For the text-containing cell, return its midpoint in [x, y] coordinate format. 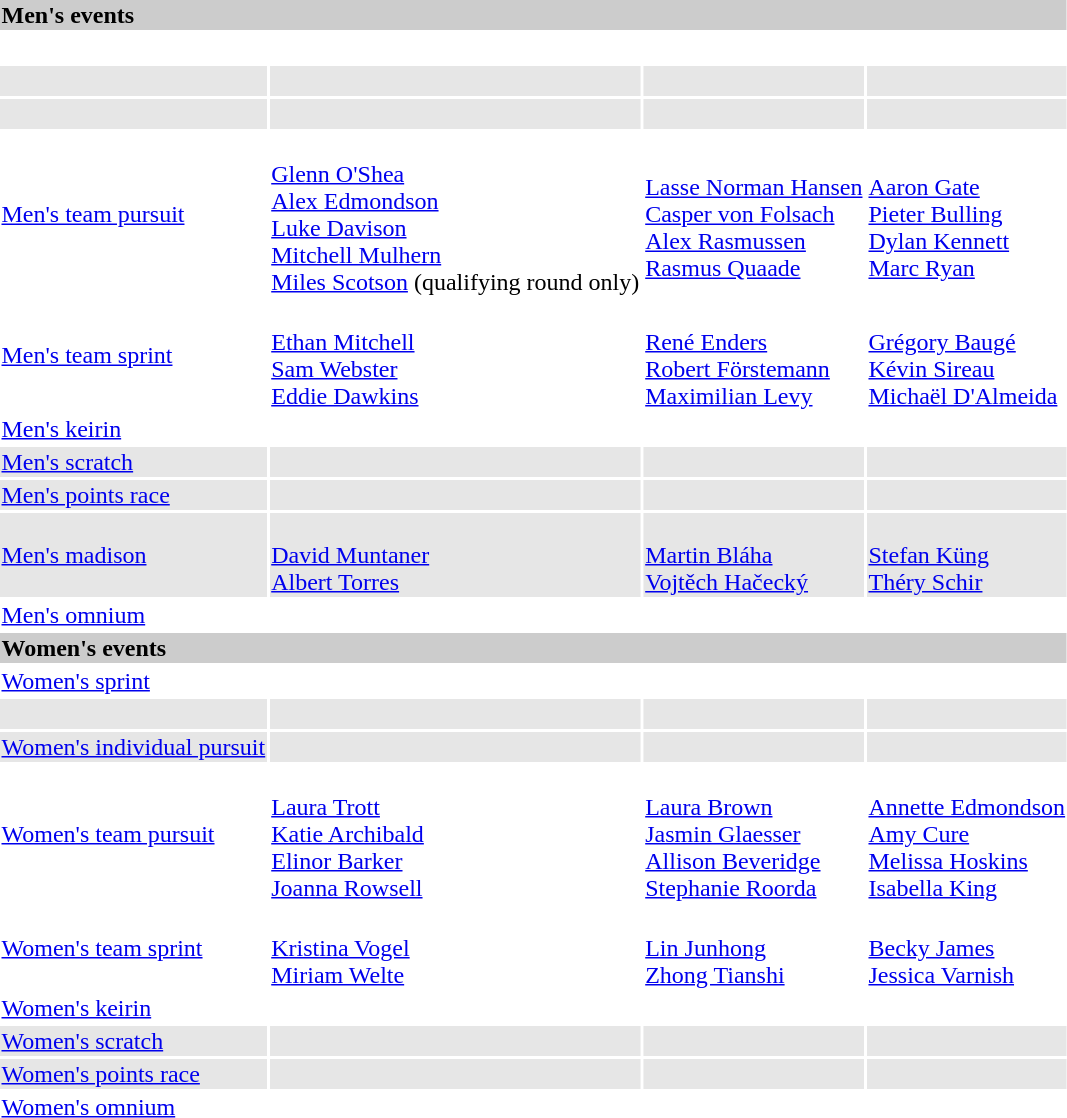
Men's keirin [134, 429]
Annette EdmondsonAmy CureMelissa HoskinsIsabella King [967, 834]
Men's team pursuit [134, 214]
Martin BláhaVojtěch Hačecký [754, 555]
Stefan KüngThéry Schir [967, 555]
Men's madison [134, 555]
Laura TrottKatie ArchibaldElinor BarkerJoanna Rowsell [456, 834]
Women's team sprint [134, 948]
Women's events [534, 648]
Ethan MitchellSam WebsterEddie Dawkins [456, 356]
Becky JamesJessica Varnish [967, 948]
Men's team sprint [134, 356]
Kristina VogelMiriam Welte [456, 948]
Men's events [534, 15]
Women's points race [134, 1074]
David MuntanerAlbert Torres [456, 555]
Women's scratch [134, 1041]
Women's keirin [134, 1008]
Women's individual pursuit [134, 747]
Lasse Norman HansenCasper von FolsachAlex RasmussenRasmus Quaade [754, 214]
Aaron GatePieter BullingDylan KennettMarc Ryan [967, 214]
René EndersRobert FörstemannMaximilian Levy [754, 356]
Men's scratch [134, 462]
Lin JunhongZhong Tianshi [754, 948]
Women's sprint [134, 681]
Men's omnium [134, 615]
Men's points race [134, 495]
Glenn O'SheaAlex EdmondsonLuke DavisonMitchell MulhernMiles Scotson (qualifying round only) [456, 214]
Laura BrownJasmin GlaesserAllison BeveridgeStephanie Roorda [754, 834]
Grégory BaugéKévin SireauMichaël D'Almeida [967, 356]
Women's team pursuit [134, 834]
